Search for the cell housing the specified text and yield its (x, y) center coordinate. 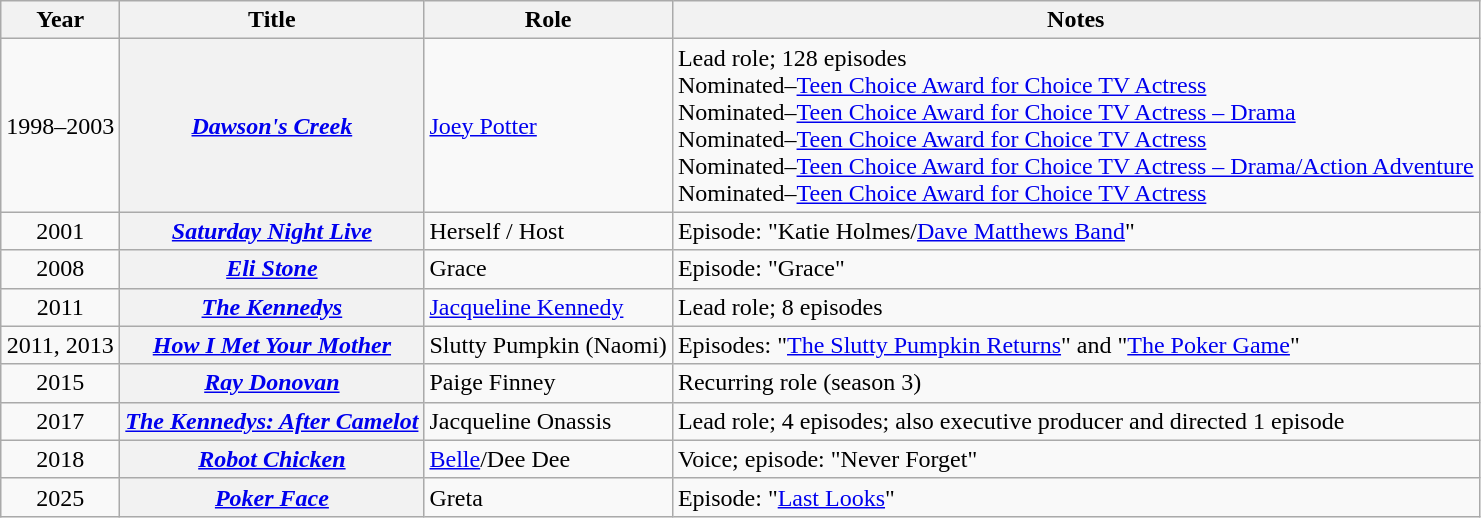
Jacqueline Onassis (548, 421)
Episodes: "The Slutty Pumpkin Returns" and "The Poker Game" (1076, 345)
Role (548, 20)
Joey Potter (548, 126)
Grace (548, 269)
Slutty Pumpkin (Naomi) (548, 345)
Eli Stone (272, 269)
Recurring role (season 3) (1076, 383)
2017 (60, 421)
The Kennedys (272, 307)
The Kennedys: After Camelot (272, 421)
Belle/Dee Dee (548, 459)
Title (272, 20)
2018 (60, 459)
Voice; episode: "Never Forget" (1076, 459)
2015 (60, 383)
Saturday Night Live (272, 231)
Episode: "Grace" (1076, 269)
Greta (548, 497)
Jacqueline Kennedy (548, 307)
Paige Finney (548, 383)
2001 (60, 231)
Ray Donovan (272, 383)
2011, 2013 (60, 345)
Year (60, 20)
2025 (60, 497)
Lead role; 8 episodes (1076, 307)
1998–2003 (60, 126)
Episode: "Last Looks" (1076, 497)
Notes (1076, 20)
How I Met Your Mother (272, 345)
Herself / Host (548, 231)
2011 (60, 307)
Dawson's Creek (272, 126)
Episode: "Katie Holmes/Dave Matthews Band" (1076, 231)
Poker Face (272, 497)
Robot Chicken (272, 459)
Lead role; 4 episodes; also executive producer and directed 1 episode (1076, 421)
2008 (60, 269)
